From the cell containing the given text, extract its center point as (X, Y) coordinate. 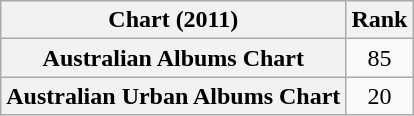
Chart (2011) (174, 20)
85 (380, 58)
Rank (380, 20)
20 (380, 96)
Australian Albums Chart (174, 58)
Australian Urban Albums Chart (174, 96)
